Pinpoint the cell where the given text exists, returning its [X, Y] midpoint coordinate. 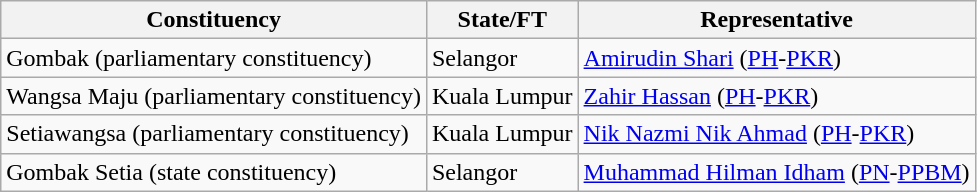
Nik Nazmi Nik Ahmad (PH-PKR) [776, 134]
Constituency [214, 20]
Gombak Setia (state constituency) [214, 172]
Representative [776, 20]
Muhammad Hilman Idham (PN-PPBM) [776, 172]
Gombak (parliamentary constituency) [214, 58]
Setiawangsa (parliamentary constituency) [214, 134]
State/FT [502, 20]
Wangsa Maju (parliamentary constituency) [214, 96]
Amirudin Shari (PH-PKR) [776, 58]
Zahir Hassan (PH-PKR) [776, 96]
